Detect which cell encompasses the target text, then output its (X, Y) center coordinate. 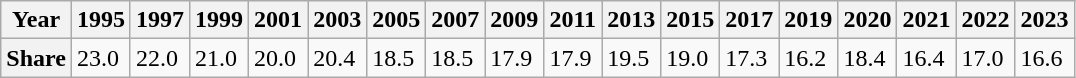
Year (36, 20)
2003 (338, 20)
23.0 (100, 58)
19.5 (632, 58)
2021 (926, 20)
2011 (573, 20)
2015 (690, 20)
20.0 (278, 58)
17.0 (986, 58)
1999 (220, 20)
16.4 (926, 58)
21.0 (220, 58)
2019 (808, 20)
2007 (456, 20)
20.4 (338, 58)
1997 (160, 20)
2023 (1044, 20)
2020 (868, 20)
2005 (396, 20)
2009 (514, 20)
2022 (986, 20)
16.6 (1044, 58)
17.3 (750, 58)
22.0 (160, 58)
19.0 (690, 58)
2017 (750, 20)
18.4 (868, 58)
1995 (100, 20)
2001 (278, 20)
16.2 (808, 58)
2013 (632, 20)
Share (36, 58)
